Find where the given text appears and provide that cell's center as (X, Y) coordinate. 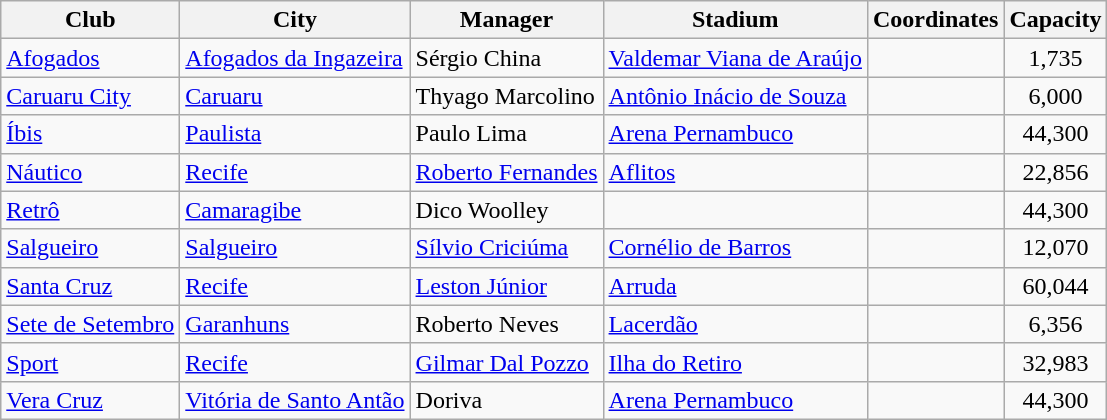
Club (90, 20)
Garanhuns (295, 324)
Roberto Fernandes (506, 172)
32,983 (1056, 362)
Manager (506, 20)
Roberto Neves (506, 324)
6,356 (1056, 324)
Caruaru (295, 96)
Sete de Setembro (90, 324)
Vera Cruz (90, 400)
Sílvio Criciúma (506, 248)
Arruda (735, 286)
60,044 (1056, 286)
Capacity (1056, 20)
Íbis (90, 134)
Sérgio China (506, 58)
Coordinates (935, 20)
Sport (90, 362)
Cornélio de Barros (735, 248)
Lacerdão (735, 324)
Retrô (90, 210)
1,735 (1056, 58)
Ilha do Retiro (735, 362)
Afogados da Ingazeira (295, 58)
22,856 (1056, 172)
Thyago Marcolino (506, 96)
Afogados (90, 58)
Stadium (735, 20)
Dico Woolley (506, 210)
Doriva (506, 400)
Paulo Lima (506, 134)
Antônio Inácio de Souza (735, 96)
Santa Cruz (90, 286)
Vitória de Santo Antão (295, 400)
Paulista (295, 134)
Náutico (90, 172)
Caruaru City (90, 96)
Leston Júnior (506, 286)
Valdemar Viana de Araújo (735, 58)
City (295, 20)
Camaragibe (295, 210)
Gilmar Dal Pozzo (506, 362)
12,070 (1056, 248)
Aflitos (735, 172)
6,000 (1056, 96)
